For the text-containing cell, return its midpoint in (x, y) coordinate format. 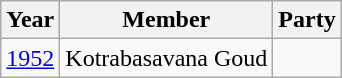
1952 (30, 58)
Year (30, 20)
Kotrabasavana Goud (166, 58)
Member (166, 20)
Party (307, 20)
